Locate the cell with the specified text and output its [X, Y] center coordinate. 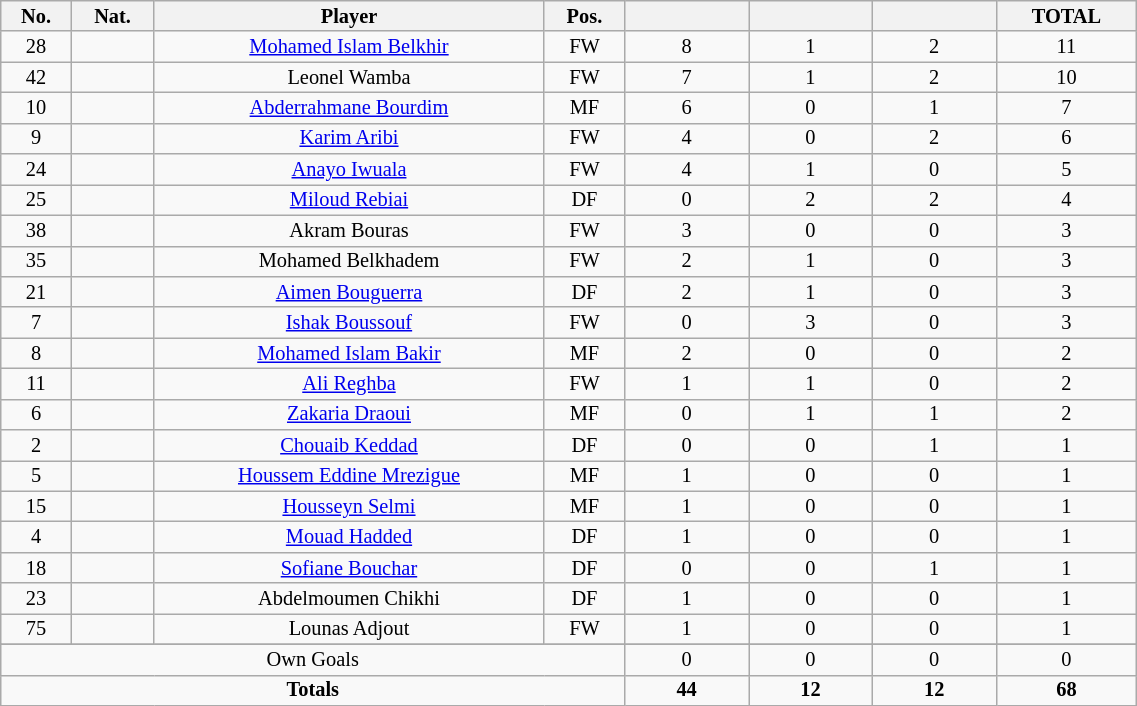
Ishak Boussouf [349, 322]
44 [687, 690]
75 [36, 628]
38 [36, 230]
23 [36, 598]
Abderrahmane Bourdim [349, 108]
Mouad Hadded [349, 538]
Ali Reghba [349, 384]
Leonel Wamba [349, 78]
Housseyn Selmi [349, 506]
Karim Aribi [349, 138]
25 [36, 200]
Nat. [112, 16]
Totals [313, 690]
Aimen Bouguerra [349, 292]
Pos. [584, 16]
42 [36, 78]
Miloud Rebiai [349, 200]
Mohamed Islam Bakir [349, 354]
18 [36, 568]
Chouaib Keddad [349, 446]
9 [36, 138]
68 [1066, 690]
No. [36, 16]
28 [36, 46]
Akram Bouras [349, 230]
24 [36, 170]
Mohamed Islam Belkhir [349, 46]
Mohamed Belkhadem [349, 262]
15 [36, 506]
21 [36, 292]
Houssem Eddine Mrezigue [349, 476]
Player [349, 16]
TOTAL [1066, 16]
Sofiane Bouchar [349, 568]
Anayo Iwuala [349, 170]
Own Goals [313, 660]
Zakaria Draoui [349, 414]
35 [36, 262]
Lounas Adjout [349, 628]
Abdelmoumen Chikhi [349, 598]
